Locate the cell with the specified text and output its (x, y) center coordinate. 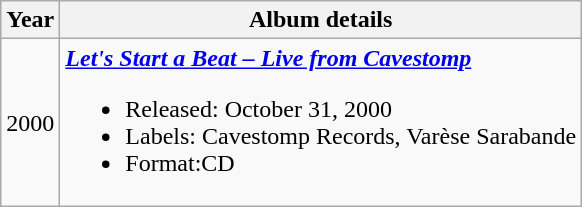
Let's Start a Beat – Live from CavestompReleased: October 31, 2000Labels: Cavestomp Records, Varèse Sarabande Format:CD (321, 122)
2000 (30, 122)
Album details (321, 20)
Year (30, 20)
